Locate the cell with the specified text and output its (X, Y) center coordinate. 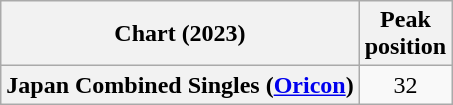
Japan Combined Singles (Oricon) (180, 85)
32 (405, 85)
Chart (2023) (180, 34)
Peakposition (405, 34)
